Locate the cell with the specified text and output its [x, y] center coordinate. 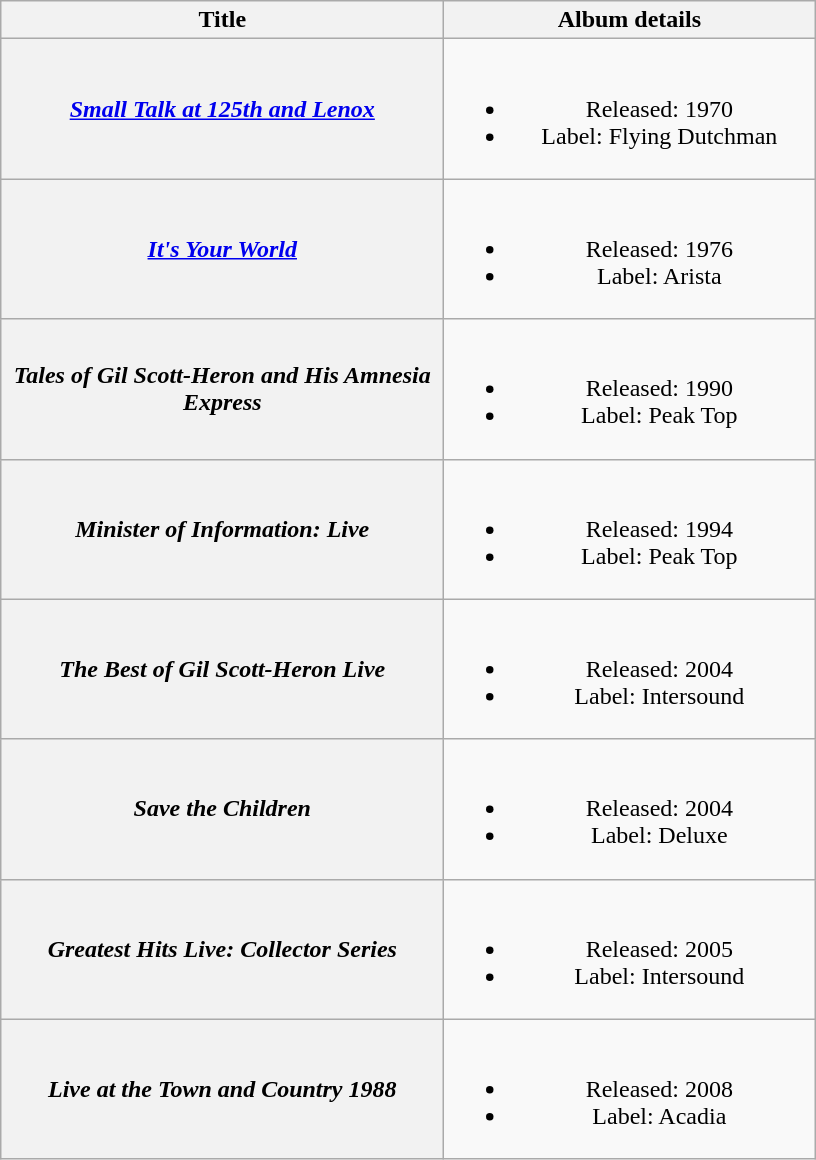
Small Talk at 125th and Lenox [222, 109]
Released: 1976Label: Arista [630, 249]
Minister of Information: Live [222, 529]
It's Your World [222, 249]
Released: 2008Label: Acadia [630, 1089]
Title [222, 20]
Tales of Gil Scott-Heron and His Amnesia Express [222, 389]
Released: 2005Label: Intersound [630, 949]
Released: 2004Label: Deluxe [630, 809]
Released: 1990Label: Peak Top [630, 389]
Released: 1994Label: Peak Top [630, 529]
Released: 2004Label: Intersound [630, 669]
Greatest Hits Live: Collector Series [222, 949]
The Best of Gil Scott-Heron Live [222, 669]
Save the Children [222, 809]
Live at the Town and Country 1988 [222, 1089]
Released: 1970Label: Flying Dutchman [630, 109]
Album details [630, 20]
